Provide the (X, Y) coordinate of the cell's center where the given text is located.  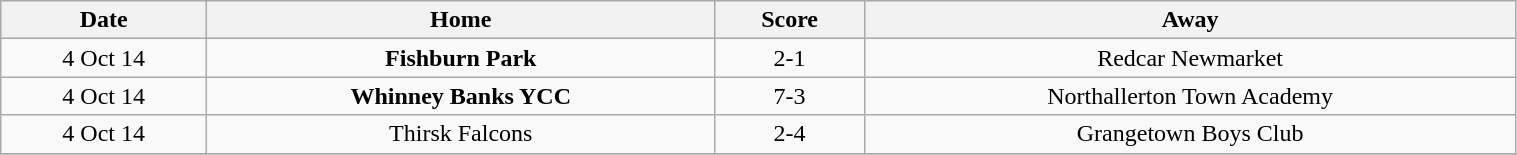
Redcar Newmarket (1190, 58)
Thirsk Falcons (461, 134)
Fishburn Park (461, 58)
Grangetown Boys Club (1190, 134)
Score (790, 20)
Northallerton Town Academy (1190, 96)
Date (104, 20)
2-1 (790, 58)
7-3 (790, 96)
Home (461, 20)
Whinney Banks YCC (461, 96)
2-4 (790, 134)
Away (1190, 20)
